From the cell containing the given text, extract its center point as (x, y) coordinate. 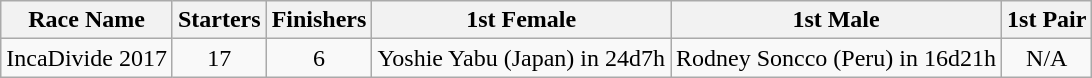
17 (219, 58)
1st Female (522, 20)
Yoshie Yabu (Japan) in 24d7h (522, 58)
6 (319, 58)
Rodney Soncco (Peru) in 16d21h (836, 58)
Race Name (87, 20)
Starters (219, 20)
1st Male (836, 20)
IncaDivide 2017 (87, 58)
N/A (1047, 58)
Finishers (319, 20)
1st Pair (1047, 20)
